Locate the cell with the specified text and output its [x, y] center coordinate. 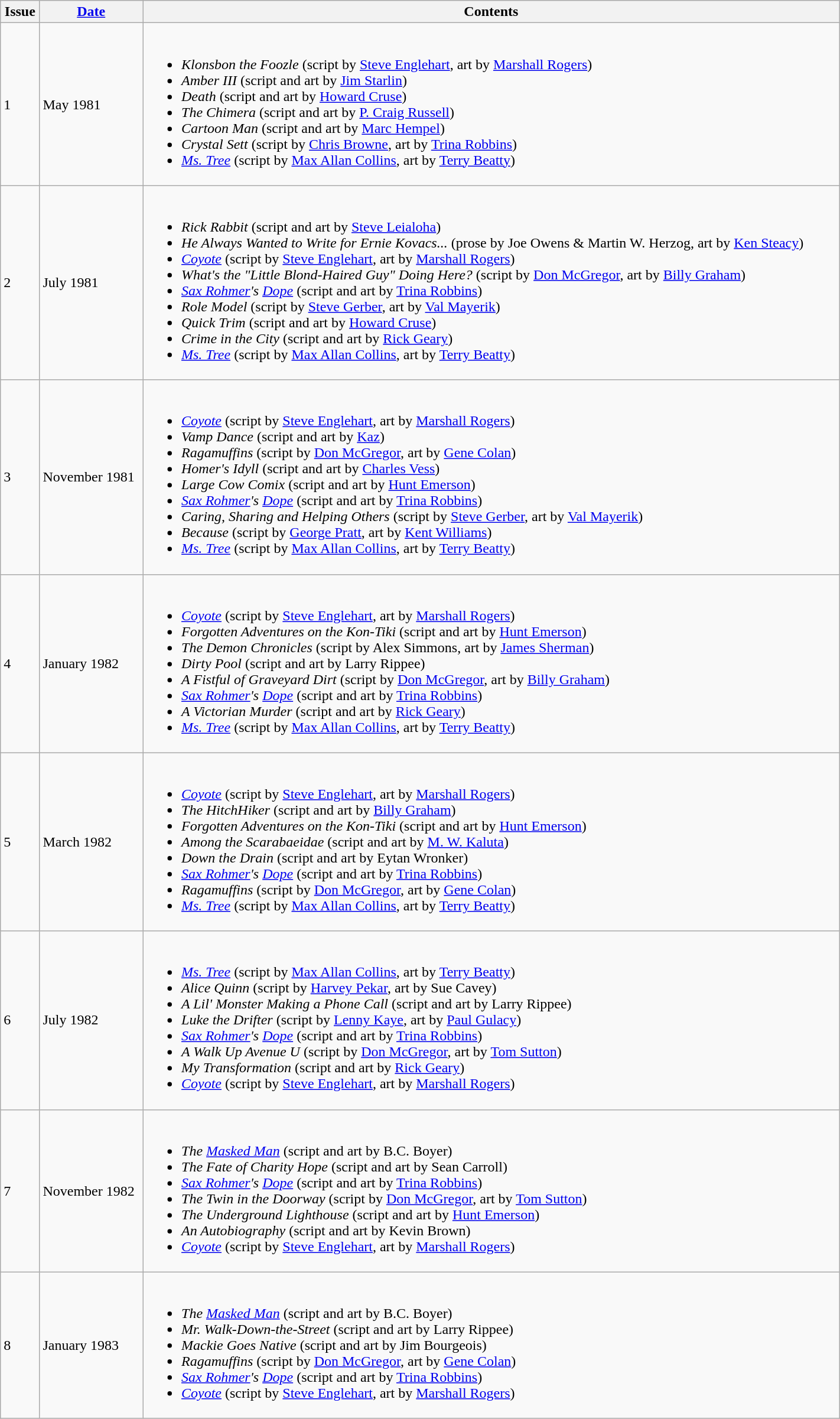
July 1981 [91, 282]
Date [91, 12]
3 [20, 477]
5 [20, 842]
July 1982 [91, 1020]
1 [20, 104]
November 1982 [91, 1191]
November 1981 [91, 477]
Contents [491, 12]
7 [20, 1191]
4 [20, 663]
May 1981 [91, 104]
Issue [20, 12]
2 [20, 282]
January 1983 [91, 1345]
6 [20, 1020]
January 1982 [91, 663]
March 1982 [91, 842]
8 [20, 1345]
